Determine the [X, Y] coordinate at the center of the cell enclosing the given text.  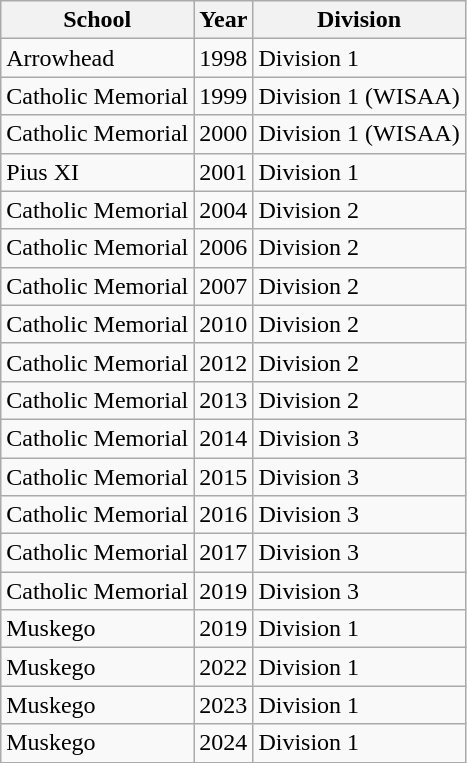
1999 [224, 96]
2006 [224, 248]
1998 [224, 58]
2017 [224, 553]
School [98, 20]
2010 [224, 324]
2000 [224, 134]
Year [224, 20]
2015 [224, 477]
Pius XI [98, 172]
Arrowhead [98, 58]
2024 [224, 743]
2004 [224, 210]
2013 [224, 400]
Division [359, 20]
2016 [224, 515]
2022 [224, 667]
2007 [224, 286]
2001 [224, 172]
2014 [224, 438]
2012 [224, 362]
2023 [224, 705]
